Locate the cell with the specified text and output its [x, y] center coordinate. 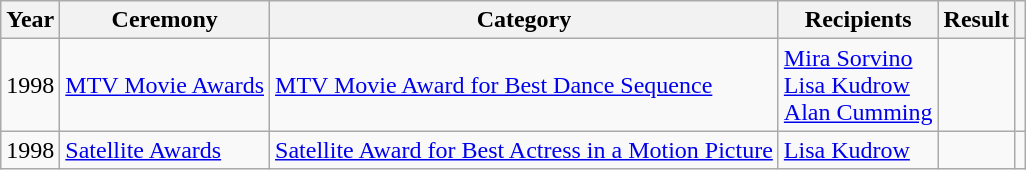
Result [976, 20]
Satellite Awards [165, 150]
Mira SorvinoLisa KudrowAlan Cumming [858, 85]
Satellite Award for Best Actress in a Motion Picture [524, 150]
MTV Movie Award for Best Dance Sequence [524, 85]
Ceremony [165, 20]
Lisa Kudrow [858, 150]
Category [524, 20]
Year [30, 20]
MTV Movie Awards [165, 85]
Recipients [858, 20]
